Return [X, Y] of the center of cell containing provided text 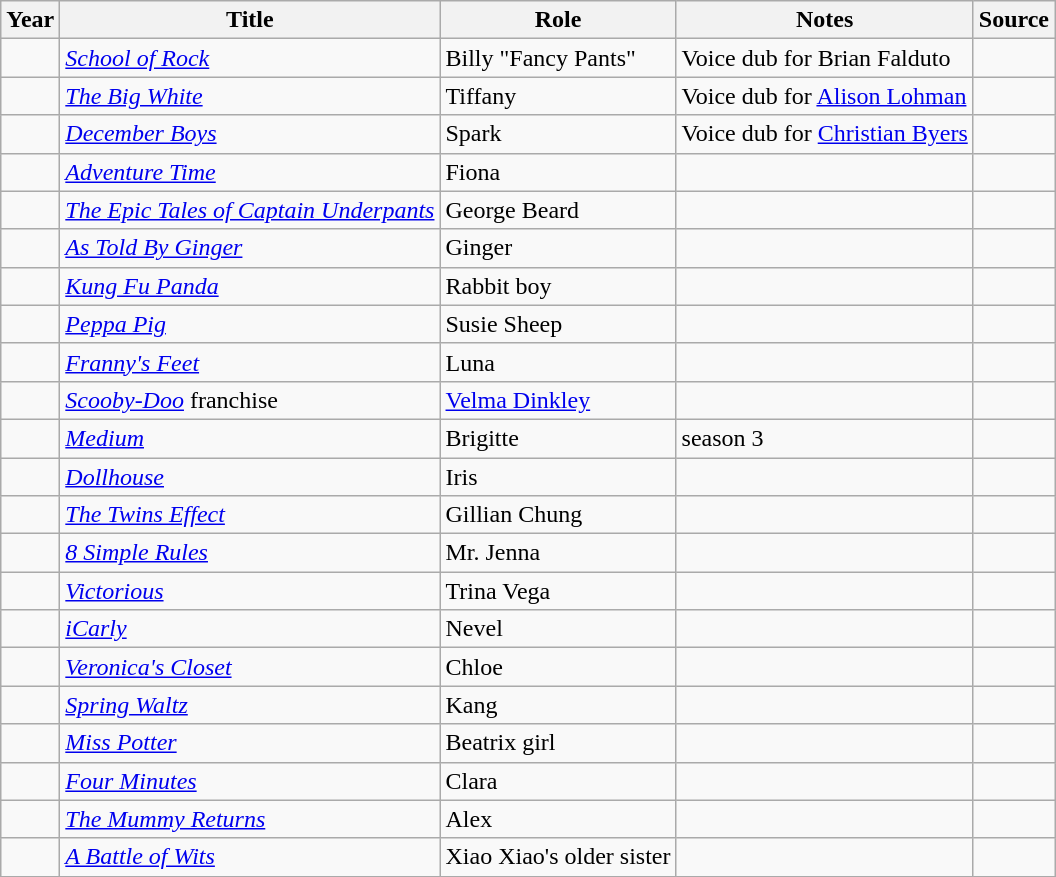
Victorious [250, 591]
Voice dub for Christian Byers [824, 134]
Chloe [558, 667]
Adventure Time [250, 172]
Velma Dinkley [558, 400]
Scooby-Doo franchise [250, 400]
Four Minutes [250, 781]
Voice dub for Brian Falduto [824, 58]
Iris [558, 477]
Luna [558, 362]
The Big White [250, 96]
Veronica's Closet [250, 667]
Voice dub for Alison Lohman [824, 96]
Spring Waltz [250, 705]
Spark [558, 134]
Ginger [558, 248]
Notes [824, 20]
A Battle of Wits [250, 857]
8 Simple Rules [250, 553]
Tiffany [558, 96]
Dollhouse [250, 477]
Rabbit boy [558, 286]
Year [30, 20]
Franny's Feet [250, 362]
The Mummy Returns [250, 819]
Peppa Pig [250, 324]
Nevel [558, 629]
Miss Potter [250, 743]
Beatrix girl [558, 743]
iCarly [250, 629]
Alex [558, 819]
Susie Sheep [558, 324]
Xiao Xiao's older sister [558, 857]
Source [1014, 20]
Brigitte [558, 438]
Title [250, 20]
Gillian Chung [558, 515]
Medium [250, 438]
George Beard [558, 210]
season 3 [824, 438]
Kung Fu Panda [250, 286]
Role [558, 20]
As Told By Ginger [250, 248]
Kang [558, 705]
The Twins Effect [250, 515]
The Epic Tales of Captain Underpants [250, 210]
Billy "Fancy Pants" [558, 58]
School of Rock [250, 58]
Fiona [558, 172]
Trina Vega [558, 591]
Mr. Jenna [558, 553]
December Boys [250, 134]
Clara [558, 781]
